Determine the [X, Y] coordinate at the center of the cell enclosing the given text.  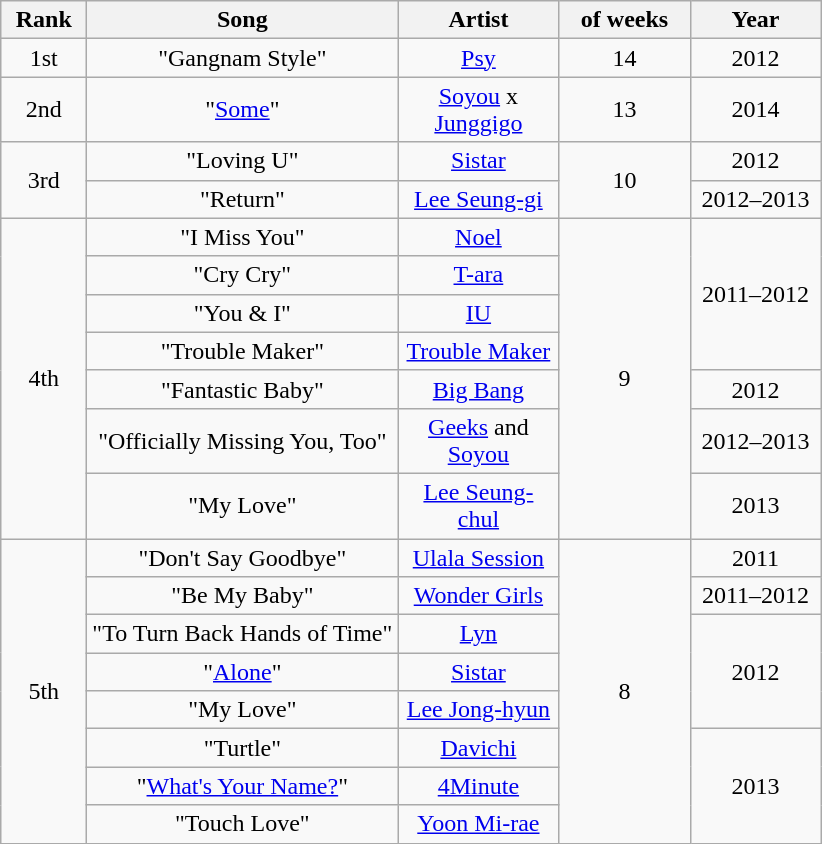
Rank [44, 20]
Davichi [478, 748]
of weeks [624, 20]
Noel [478, 237]
5th [44, 690]
Yoon Mi-rae [478, 824]
Ulala Session [478, 557]
"What's Your Name?" [242, 786]
1st [44, 58]
Artist [478, 20]
"Return" [242, 199]
IU [478, 313]
Lee Seung-chul [478, 506]
"Be My Baby" [242, 596]
"Officially Missing You, Too" [242, 440]
8 [624, 690]
9 [624, 378]
"Fantastic Baby" [242, 389]
4th [44, 378]
13 [624, 110]
"To Turn Back Hands of Time" [242, 634]
"Some" [242, 110]
Year [756, 20]
Song [242, 20]
Big Bang [478, 389]
10 [624, 180]
2nd [44, 110]
Trouble Maker [478, 351]
Lee Jong-hyun [478, 710]
"Touch Love" [242, 824]
3rd [44, 180]
Lee Seung-gi [478, 199]
4Minute [478, 786]
2011 [756, 557]
14 [624, 58]
Lyn [478, 634]
"You & I" [242, 313]
"Don't Say Goodbye" [242, 557]
"Trouble Maker" [242, 351]
"Loving U" [242, 161]
"Turtle" [242, 748]
Wonder Girls [478, 596]
T-ara [478, 275]
"I Miss You" [242, 237]
Soyou x Junggigo [478, 110]
2014 [756, 110]
"Alone" [242, 672]
Geeks and Soyou [478, 440]
Psy [478, 58]
"Cry Cry" [242, 275]
"Gangnam Style" [242, 58]
